Search for the cell housing the specified text and yield its [X, Y] center coordinate. 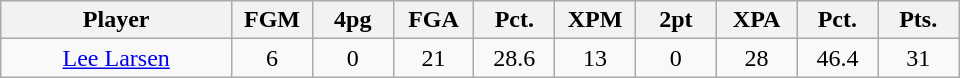
21 [434, 58]
6 [272, 58]
4pg [352, 20]
31 [918, 58]
13 [596, 58]
Player [116, 20]
XPM [596, 20]
FGM [272, 20]
28.6 [514, 58]
Pts. [918, 20]
46.4 [838, 58]
Lee Larsen [116, 58]
2pt [676, 20]
XPA [756, 20]
28 [756, 58]
FGA [434, 20]
